Search for the cell housing the specified text and yield its [X, Y] center coordinate. 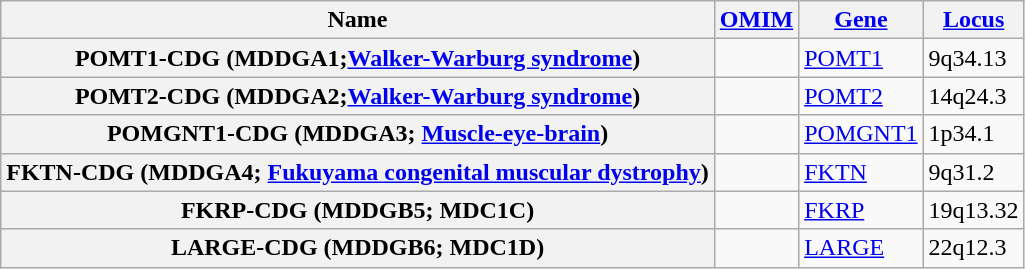
LARGE-CDG (MDDGB6; MDC1D) [358, 248]
19q13.32 [974, 210]
FKTN [861, 172]
FKTN-CDG (MDDGA4; Fukuyama congenital muscular dystrophy) [358, 172]
1p34.1 [974, 134]
FKRP [861, 210]
9q31.2 [974, 172]
9q34.13 [974, 58]
Gene [861, 20]
POMGNT1 [861, 134]
POMT1-CDG (MDDGA1;Walker-Warburg syndrome) [358, 58]
OMIM [756, 20]
FKRP-CDG (MDDGB5; MDC1C) [358, 210]
14q24.3 [974, 96]
22q12.3 [974, 248]
LARGE [861, 248]
POMT1 [861, 58]
Locus [974, 20]
POMT2-CDG (MDDGA2;Walker-Warburg syndrome) [358, 96]
POMGNT1-CDG (MDDGA3; Muscle-eye-brain) [358, 134]
POMT2 [861, 96]
Name [358, 20]
